Return (X, Y) of the center of cell containing provided text 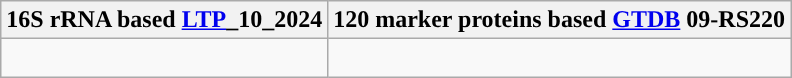
16S rRNA based LTP_10_2024 (164, 20)
120 marker proteins based GTDB 09-RS220 (560, 20)
